Provide the (X, Y) coordinate of the cell's center where the given text is located.  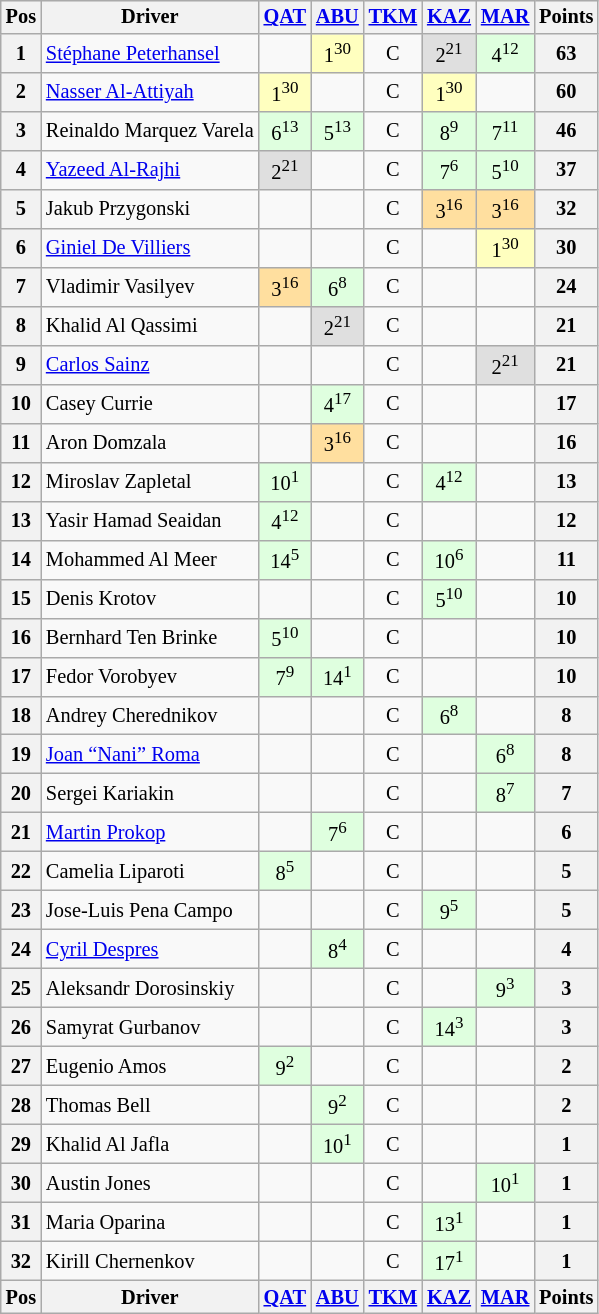
26 (21, 1028)
22 (21, 872)
513 (338, 132)
Nasser Al-Attiyah (150, 92)
89 (449, 132)
Vladimir Vasilyev (150, 288)
87 (505, 794)
31 (21, 1222)
95 (449, 910)
Jakub Przygonski (150, 210)
Bernhard Ten Brinke (150, 638)
Miroslav Zapletal (150, 482)
Joan “Nani” Roma (150, 754)
Martin Prokop (150, 832)
171 (449, 1260)
Yazeed Al-Rajhi (150, 170)
46 (566, 132)
141 (338, 676)
15 (21, 598)
145 (285, 560)
131 (449, 1222)
Carlos Sainz (150, 364)
27 (21, 1066)
28 (21, 1106)
29 (21, 1144)
60 (566, 92)
Stéphane Peterhansel (150, 54)
143 (449, 1028)
Austin Jones (150, 1182)
93 (505, 988)
Mohammed Al Meer (150, 560)
Reinaldo Marquez Varela (150, 132)
Yasir Hamad Seaidan (150, 520)
Cyril Despres (150, 950)
417 (338, 404)
613 (285, 132)
Jose-Luis Pena Campo (150, 910)
79 (285, 676)
Fedor Vorobyev (150, 676)
Eugenio Amos (150, 1066)
Khalid Al Qassimi (150, 326)
63 (566, 54)
23 (21, 910)
37 (566, 170)
25 (21, 988)
Samyrat Gurbanov (150, 1028)
85 (285, 872)
9 (21, 364)
Aleksandr Dorosinskiy (150, 988)
Aron Domzala (150, 442)
711 (505, 132)
Kirill Chernenkov (150, 1260)
Sergei Kariakin (150, 794)
19 (21, 754)
Casey Currie (150, 404)
106 (449, 560)
Thomas Bell (150, 1106)
Denis Krotov (150, 598)
20 (21, 794)
Maria Oparina (150, 1222)
14 (21, 560)
Andrey Cherednikov (150, 716)
Camelia Liparoti (150, 872)
18 (21, 716)
Giniel De Villiers (150, 248)
Khalid Al Jafla (150, 1144)
84 (338, 950)
